Detect which cell encompasses the target text, then output its [x, y] center coordinate. 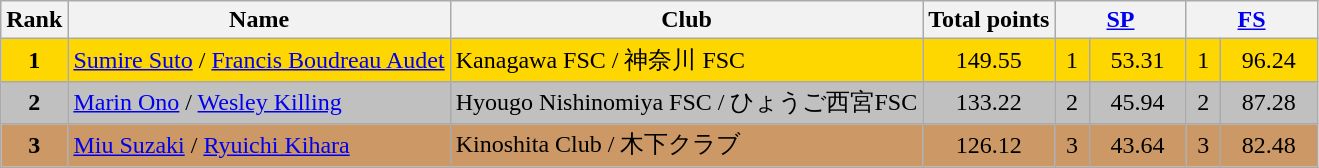
Marin Ono / Wesley Killing [259, 102]
Miu Suzaki / Ryuichi Kihara [259, 146]
Hyougo Nishinomiya FSC / ひょうご西宮FSC [686, 102]
149.55 [989, 60]
FS [1252, 20]
Kinoshita Club / 木下クラブ [686, 146]
43.64 [1138, 146]
Total points [989, 20]
96.24 [1268, 60]
Name [259, 20]
133.22 [989, 102]
Sumire Suto / Francis Boudreau Audet [259, 60]
82.48 [1268, 146]
45.94 [1138, 102]
Kanagawa FSC / 神奈川 FSC [686, 60]
87.28 [1268, 102]
SP [1120, 20]
126.12 [989, 146]
Rank [34, 20]
Club [686, 20]
53.31 [1138, 60]
